From the cell containing the given text, extract its center point as (x, y) coordinate. 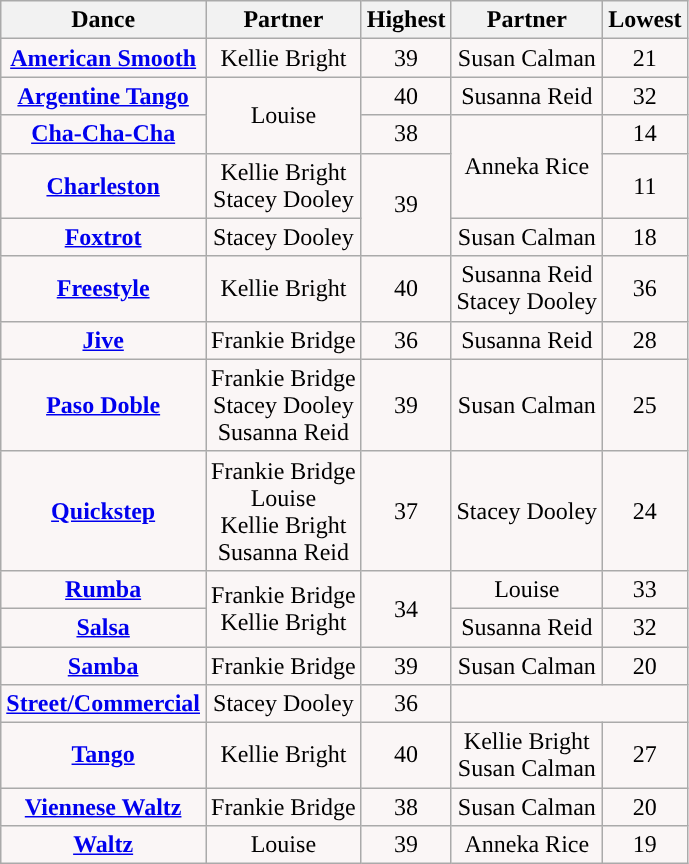
Cha-Cha-Cha (104, 134)
Freestyle (104, 288)
Paso Doble (104, 405)
Kellie BrightStacey Dooley (284, 186)
Susanna ReidStacey Dooley (527, 288)
19 (645, 845)
18 (645, 237)
Charleston (104, 186)
Street/Commercial (104, 704)
Frankie BridgeLouiseKellie BrightSusanna Reid (284, 510)
24 (645, 510)
Viennese Waltz (104, 807)
Dance (104, 20)
Rumba (104, 589)
Jive (104, 340)
Frankie BridgeStacey DooleySusanna Reid (284, 405)
Lowest (645, 20)
Kellie BrightSusan Calman (527, 756)
33 (645, 589)
Waltz (104, 845)
American Smooth (104, 58)
14 (645, 134)
11 (645, 186)
27 (645, 756)
Samba (104, 665)
28 (645, 340)
Tango (104, 756)
Quickstep (104, 510)
Argentine Tango (104, 96)
21 (645, 58)
Salsa (104, 627)
25 (645, 405)
Highest (406, 20)
37 (406, 510)
34 (406, 608)
Frankie BridgeKellie Bright (284, 608)
Foxtrot (104, 237)
